Scan for the cell matching the given text and deliver its (x, y) coordinate at center. 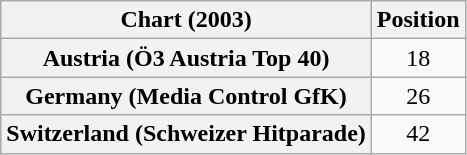
18 (418, 58)
Germany (Media Control GfK) (186, 96)
Chart (2003) (186, 20)
Position (418, 20)
42 (418, 134)
26 (418, 96)
Austria (Ö3 Austria Top 40) (186, 58)
Switzerland (Schweizer Hitparade) (186, 134)
